Extract the [x, y] coordinate from the center of the cell holding the provided text.  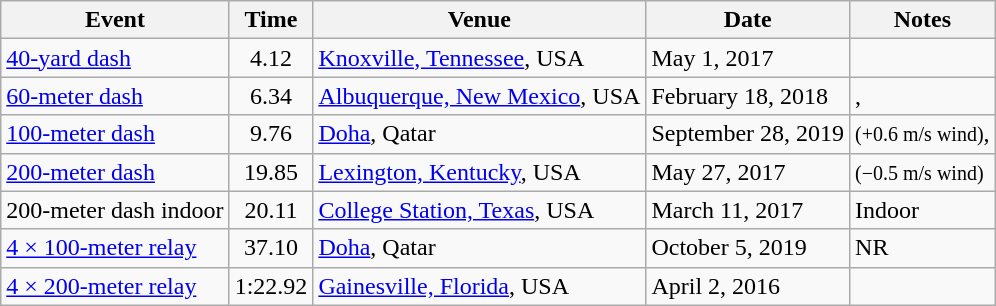
Time [271, 20]
Lexington, Kentucky, USA [480, 172]
4 × 200-meter relay [115, 286]
20.11 [271, 210]
Date [748, 20]
College Station, Texas, USA [480, 210]
9.76 [271, 134]
(+0.6 m/s wind), [923, 134]
1:22.92 [271, 286]
Notes [923, 20]
Indoor [923, 210]
60-meter dash [115, 96]
May 1, 2017 [748, 58]
37.10 [271, 248]
February 18, 2018 [748, 96]
Gainesville, Florida, USA [480, 286]
4.12 [271, 58]
October 5, 2019 [748, 248]
September 28, 2019 [748, 134]
(−0.5 m/s wind) [923, 172]
Event [115, 20]
19.85 [271, 172]
200-meter dash [115, 172]
6.34 [271, 96]
100-meter dash [115, 134]
Venue [480, 20]
March 11, 2017 [748, 210]
4 × 100-meter relay [115, 248]
Albuquerque, New Mexico, USA [480, 96]
May 27, 2017 [748, 172]
40-yard dash [115, 58]
April 2, 2016 [748, 286]
, [923, 96]
NR [923, 248]
200-meter dash indoor [115, 210]
Knoxville, Tennessee, USA [480, 58]
